For the text-containing cell, return its midpoint in (X, Y) coordinate format. 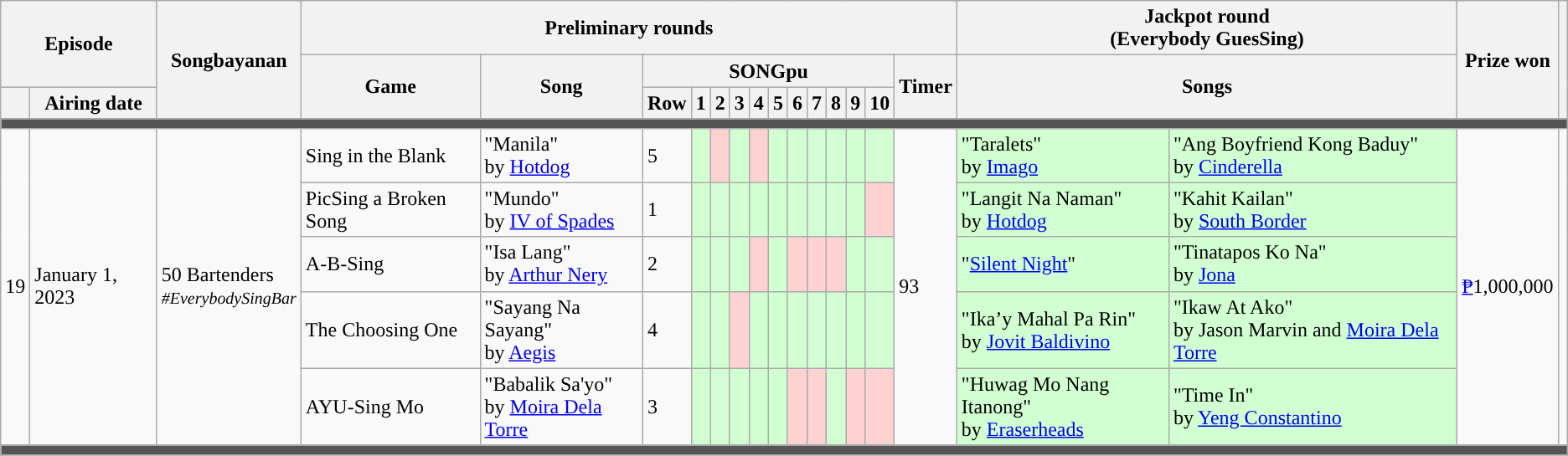
"Huwag Mo Nang Itanong"by Eraserheads (1062, 407)
Jackpot round(Everybody GuesSing) (1206, 28)
Game (390, 87)
Sing in the Blank (390, 156)
"Babalik Sa'yo"by Moira Dela Torre (561, 407)
SONGpu (768, 71)
Songs (1206, 87)
The Choosing One (390, 330)
"Kahit Kailan"by South Border (1313, 209)
"Ika’y Mahal Pa Rin"by Jovit Baldivino (1062, 330)
6 (797, 103)
January 1, 2023 (94, 286)
Episode (79, 44)
"Time In"by Yeng Constantino (1313, 407)
"Silent Night" (1062, 264)
"Taralets"by Imago (1062, 156)
93 (926, 286)
PicSing a Broken Song (390, 209)
"Isa Lang"by Arthur Nery (561, 264)
"Ang Boyfriend Kong Baduy"by Cinderella (1313, 156)
Song (561, 87)
"Sayang Na Sayang"by Aegis (561, 330)
7 (816, 103)
19 (15, 286)
AYU-Sing Mo (390, 407)
"Manila"by Hotdog (561, 156)
Airing date (94, 103)
"Mundo"by IV of Spades (561, 209)
Songbayanan (229, 60)
10 (879, 103)
"Langit Na Naman"by Hotdog (1062, 209)
A-B-Sing (390, 264)
₱1,000,000 (1508, 286)
8 (836, 103)
"Ikaw At Ako"by Jason Marvin and Moira Dela Torre (1313, 330)
"Tinatapos Ko Na"by Jona (1313, 264)
9 (856, 103)
Preliminary rounds (628, 28)
50 Bartenders#EverybodySingBar (229, 286)
Row (667, 103)
Prize won (1508, 60)
Timer (926, 87)
